Output the [X, Y] coordinate of the center of the cell containing the given text.  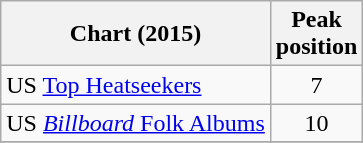
7 [316, 85]
Peakposition [316, 34]
US Billboard Folk Albums [136, 123]
10 [316, 123]
US Top Heatseekers [136, 85]
Chart (2015) [136, 34]
